Capture the cell that displays the provided text and extract its [x, y] central coordinate. 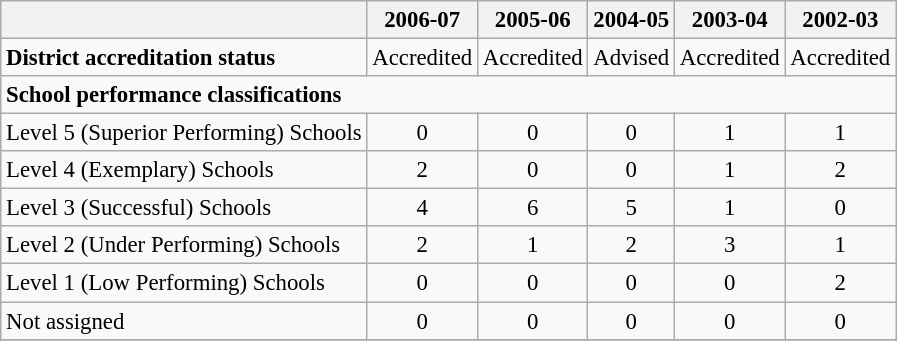
Level 2 (Under Performing) Schools [184, 245]
5 [632, 208]
Level 3 (Successful) Schools [184, 208]
Level 5 (Superior Performing) Schools [184, 133]
4 [422, 208]
2003-04 [730, 20]
6 [532, 208]
2006-07 [422, 20]
2004-05 [632, 20]
Level 1 (Low Performing) Schools [184, 283]
School performance classifications [448, 95]
Not assigned [184, 321]
2005-06 [532, 20]
2002-03 [840, 20]
Level 4 (Exemplary) Schools [184, 170]
Advised [632, 58]
District accreditation status [184, 58]
3 [730, 245]
